Provide the [X, Y] coordinate of the cell's center where the given text is located.  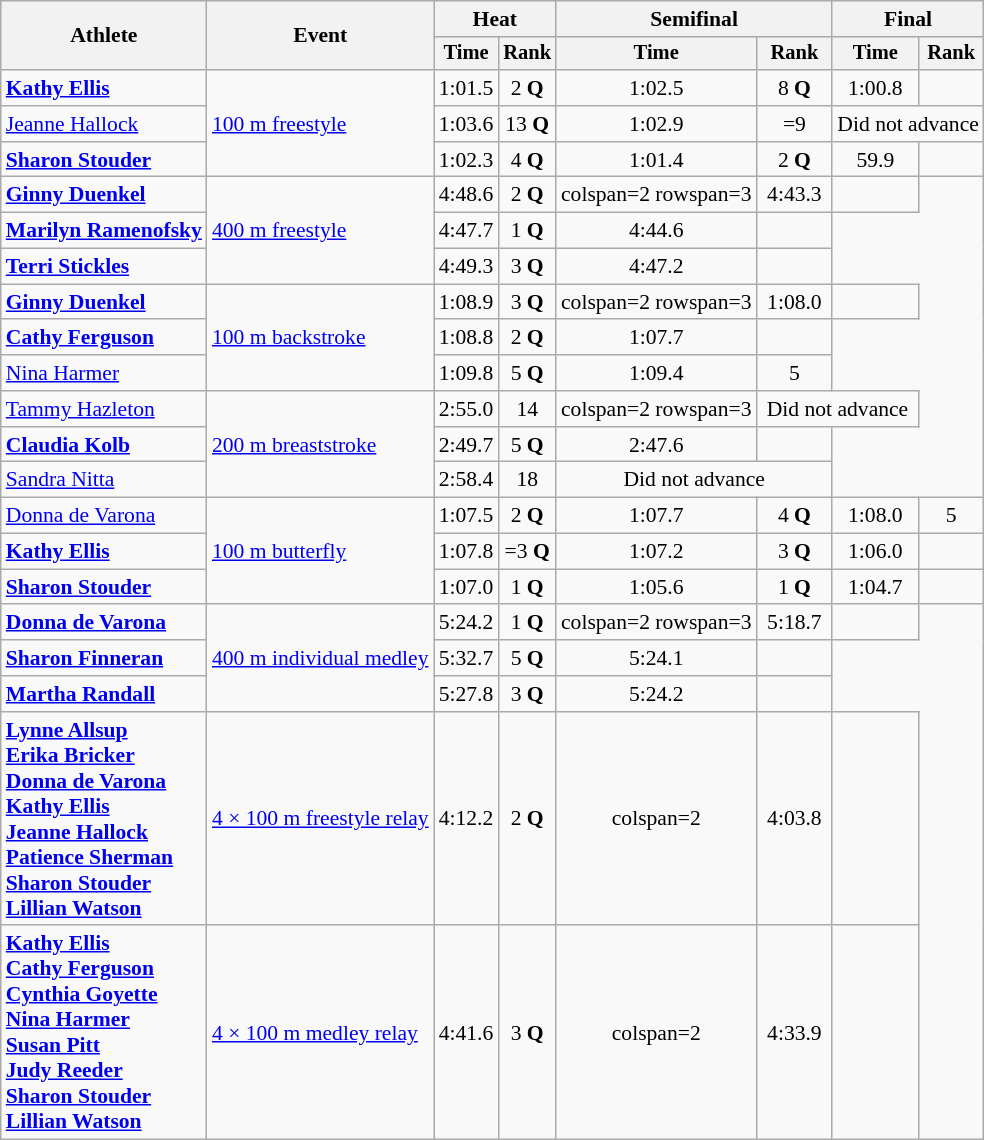
1:04.7 [875, 587]
1:02.3 [466, 160]
Terri Stickles [104, 267]
4 × 100 m medley relay [320, 1033]
400 m individual medley [320, 658]
Kathy EllisCathy FergusonCynthia GoyetteNina HarmerSusan PittJudy ReederSharon StouderLillian Watson [104, 1033]
13 Q [527, 124]
4 × 100 m freestyle relay [320, 819]
Final [908, 19]
=3 Q [527, 552]
1:07.2 [656, 552]
Nina Harmer [104, 373]
Sharon Finneran [104, 658]
Jeanne Hallock [104, 124]
1:08.9 [466, 302]
1:05.6 [656, 587]
Heat [495, 19]
4:44.6 [656, 231]
1:03.6 [466, 124]
1:07.0 [466, 587]
14 [527, 409]
8 Q [794, 88]
400 m freestyle [320, 230]
Marilyn Ramenofsky [104, 231]
5:32.7 [466, 658]
100 m backstroke [320, 338]
Martha Randall [104, 694]
5:18.7 [794, 623]
1:08.8 [466, 338]
18 [527, 480]
4:03.8 [794, 819]
4:47.2 [656, 267]
Lynne AllsupErika BrickerDonna de VaronaKathy EllisJeanne HallockPatience ShermanSharon StouderLillian Watson [104, 819]
Sandra Nitta [104, 480]
Tammy Hazleton [104, 409]
=9 [794, 124]
4:12.2 [466, 819]
4:41.6 [466, 1033]
1:07.5 [466, 516]
2:49.7 [466, 445]
1:07.8 [466, 552]
1:00.8 [875, 88]
Cathy Ferguson [104, 338]
2:58.4 [466, 480]
4:47.7 [466, 231]
Semifinal [694, 19]
200 m breaststroke [320, 444]
100 m butterfly [320, 552]
4:48.6 [466, 195]
Event [320, 36]
1:06.0 [875, 552]
1:01.4 [656, 160]
2:47.6 [656, 445]
1:09.8 [466, 373]
5:27.8 [466, 694]
4:49.3 [466, 267]
1:09.4 [656, 373]
Athlete [104, 36]
1:02.9 [656, 124]
5:24.1 [656, 658]
100 m freestyle [320, 124]
1:02.5 [656, 88]
Claudia Kolb [104, 445]
2:55.0 [466, 409]
4:33.9 [794, 1033]
59.9 [875, 160]
4:43.3 [794, 195]
1:01.5 [466, 88]
